Capture the cell that displays the provided text and extract its [X, Y] central coordinate. 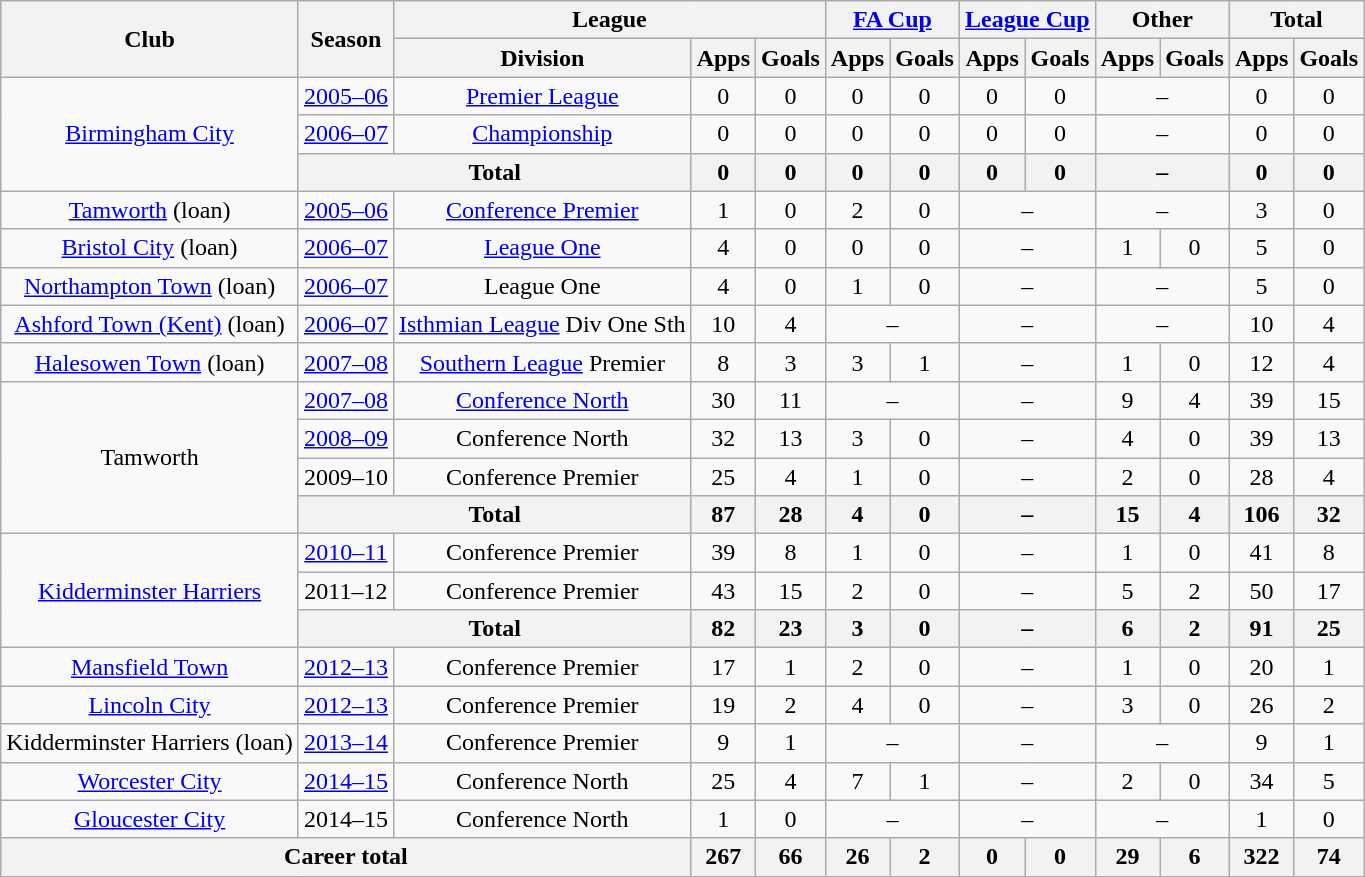
Career total [346, 857]
50 [1261, 591]
Northampton Town (loan) [150, 286]
87 [723, 515]
91 [1261, 629]
Club [150, 39]
Tamworth [150, 457]
League Cup [1027, 20]
Tamworth (loan) [150, 210]
29 [1127, 857]
Southern League Premier [542, 362]
Birmingham City [150, 134]
2008–09 [346, 438]
Ashford Town (Kent) (loan) [150, 324]
Premier League [542, 96]
Season [346, 39]
Gloucester City [150, 819]
2009–10 [346, 477]
Lincoln City [150, 705]
11 [791, 400]
23 [791, 629]
Mansfield Town [150, 667]
66 [791, 857]
82 [723, 629]
322 [1261, 857]
12 [1261, 362]
Bristol City (loan) [150, 248]
Championship [542, 134]
19 [723, 705]
Kidderminster Harriers (loan) [150, 743]
Isthmian League Div One Sth [542, 324]
41 [1261, 553]
20 [1261, 667]
43 [723, 591]
Other [1162, 20]
30 [723, 400]
2013–14 [346, 743]
2010–11 [346, 553]
Division [542, 58]
106 [1261, 515]
34 [1261, 781]
League [609, 20]
74 [1329, 857]
2011–12 [346, 591]
Halesowen Town (loan) [150, 362]
Worcester City [150, 781]
Kidderminster Harriers [150, 591]
FA Cup [892, 20]
7 [857, 781]
267 [723, 857]
